Find where the given text appears and provide that cell's center as (X, Y) coordinate. 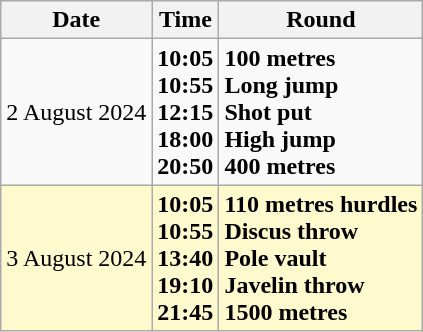
10:0510:5512:1518:0020:50 (186, 112)
3 August 2024 (76, 258)
10:0510:5513:4019:1021:45 (186, 258)
100 metresLong jumpShot putHigh jump400 metres (321, 112)
Round (321, 20)
Date (76, 20)
Time (186, 20)
2 August 2024 (76, 112)
110 metres hurdlesDiscus throwPole vaultJavelin throw1500 metres (321, 258)
